Scan for the cell matching the given text and deliver its (x, y) coordinate at center. 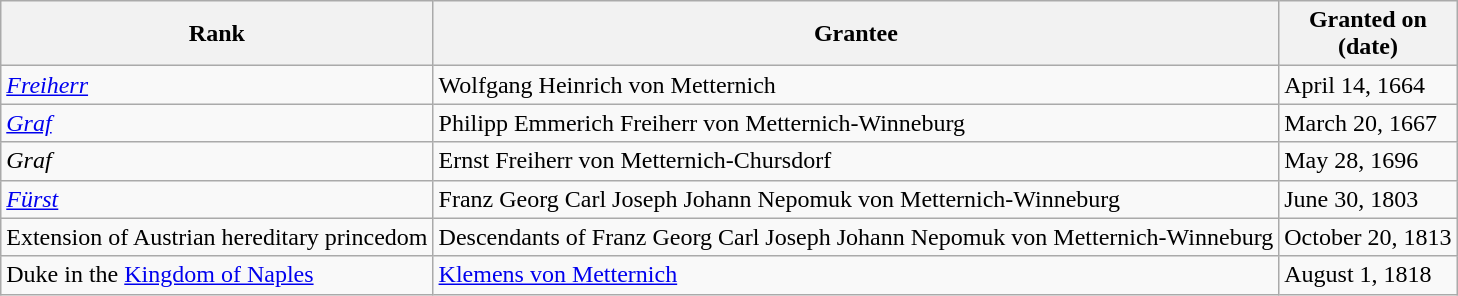
August 1, 1818 (1368, 275)
April 14, 1664 (1368, 85)
Fürst (217, 199)
March 20, 1667 (1368, 123)
October 20, 1813 (1368, 237)
June 30, 1803 (1368, 199)
Extension of Austrian hereditary princedom (217, 237)
Grantee (856, 34)
Duke in the Kingdom of Naples (217, 275)
Klemens von Metternich (856, 275)
May 28, 1696 (1368, 161)
Franz Georg Carl Joseph Johann Nepomuk von Metternich-Winneburg (856, 199)
Freiherr (217, 85)
Granted on(date) (1368, 34)
Wolfgang Heinrich von Metternich (856, 85)
Rank (217, 34)
Philipp Emmerich Freiherr von Metternich-Winneburg (856, 123)
Descendants of Franz Georg Carl Joseph Johann Nepomuk von Metternich-Winneburg (856, 237)
Ernst Freiherr von Metternich-Chursdorf (856, 161)
